From the cell containing the given text, extract its center point as (X, Y) coordinate. 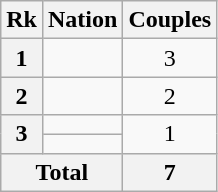
Rk (22, 20)
Couples (170, 20)
Nation (82, 20)
7 (170, 172)
Total (62, 172)
